Provide the (X, Y) coordinate of the cell's center where the given text is located.  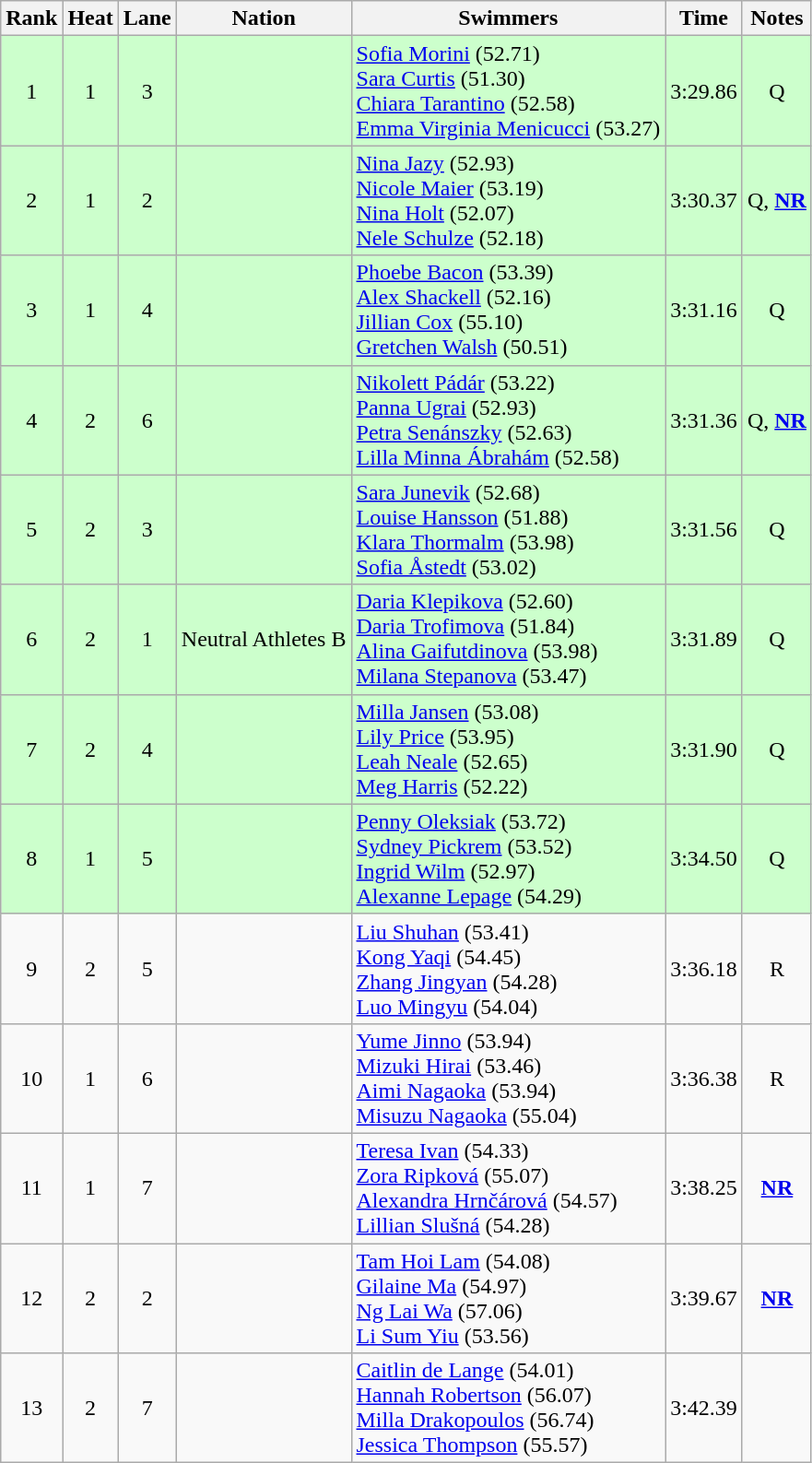
Penny Oleksiak (53.72)Sydney Pickrem (53.52)Ingrid Wilm (52.97)Alexanne Lepage (54.29) (509, 859)
Milla Jansen (53.08)Lily Price (53.95)Leah Neale (52.65)Meg Harris (52.22) (509, 749)
3:31.36 (704, 420)
12 (31, 1298)
Sara Junevik (52.68)Louise Hansson (51.88)Klara Thormalm (53.98)Sofia Åstedt (53.02) (509, 529)
3:31.56 (704, 529)
3:31.90 (704, 749)
3:36.38 (704, 1079)
Lane (147, 18)
Notes (776, 18)
Neutral Athletes B (264, 640)
Tam Hoi Lam (54.08)Gilaine Ma (54.97)Ng Lai Wa (57.06)Li Sum Yiu (53.56) (509, 1298)
Yume Jinno (53.94)Mizuki Hirai (53.46)Aimi Nagaoka (53.94)Misuzu Nagaoka (55.04) (509, 1079)
Caitlin de Lange (54.01)Hannah Robertson (56.07)Milla Drakopoulos (56.74)Jessica Thompson (55.57) (509, 1409)
3:31.16 (704, 310)
Nikolett Pádár (53.22)Panna Ugrai (52.93)Petra Senánszky (52.63)Lilla Minna Ábrahám (52.58) (509, 420)
Time (704, 18)
Phoebe Bacon (53.39)Alex Shackell (52.16)Jillian Cox (55.10)Gretchen Walsh (50.51) (509, 310)
Nation (264, 18)
Rank (31, 18)
9 (31, 968)
Nina Jazy (52.93)Nicole Maier (53.19)Nina Holt (52.07)Nele Schulze (52.18) (509, 201)
Sofia Morini (52.71)Sara Curtis (51.30)Chiara Tarantino (52.58)Emma Virginia Menicucci (53.27) (509, 90)
Swimmers (509, 18)
3:36.18 (704, 968)
3:30.37 (704, 201)
3:34.50 (704, 859)
Heat (90, 18)
13 (31, 1409)
Teresa Ivan (54.33)Zora Ripková (55.07)Alexandra Hrnčárová (54.57)Lillian Slušná (54.28) (509, 1187)
11 (31, 1187)
3:29.86 (704, 90)
3:38.25 (704, 1187)
3:42.39 (704, 1409)
3:31.89 (704, 640)
Daria Klepikova (52.60)Daria Trofimova (51.84)Alina Gaifutdinova (53.98)Milana Stepanova (53.47) (509, 640)
3:39.67 (704, 1298)
10 (31, 1079)
Liu Shuhan (53.41)Kong Yaqi (54.45)Zhang Jingyan (54.28)Luo Mingyu (54.04) (509, 968)
8 (31, 859)
